Find where the given text appears and provide that cell's center as (X, Y) coordinate. 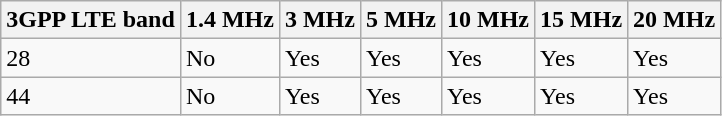
5 MHz (400, 20)
1.4 MHz (230, 20)
20 MHz (674, 20)
44 (91, 96)
3GPP LTE band (91, 20)
10 MHz (488, 20)
28 (91, 58)
3 MHz (320, 20)
15 MHz (582, 20)
